Provide the (x, y) coordinate of the cell's center where the given text is located.  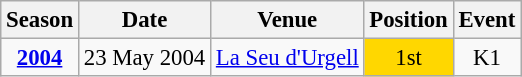
2004 (40, 58)
Position (408, 20)
La Seu d'Urgell (288, 58)
1st (408, 58)
Date (144, 20)
Event (487, 20)
Season (40, 20)
K1 (487, 58)
Venue (288, 20)
23 May 2004 (144, 58)
